Search for the cell housing the specified text and yield its [X, Y] center coordinate. 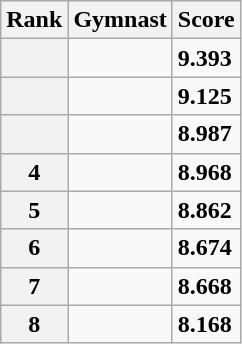
9.125 [206, 96]
7 [34, 286]
8.968 [206, 172]
Rank [34, 20]
8.674 [206, 248]
6 [34, 248]
5 [34, 210]
8.668 [206, 286]
8 [34, 324]
Gymnast [120, 20]
Score [206, 20]
8.987 [206, 134]
9.393 [206, 58]
8.862 [206, 210]
4 [34, 172]
8.168 [206, 324]
